Return the [X, Y] coordinate for the center point of the cell that contains the specified text.  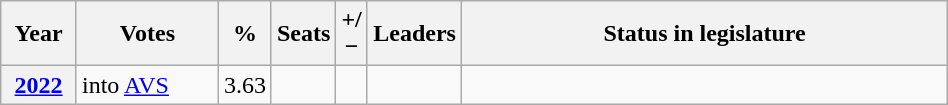
% [244, 34]
Seats [303, 34]
Leaders [414, 34]
Votes [147, 34]
2022 [39, 85]
3.63 [244, 85]
Status in legislature [704, 34]
into AVS [147, 85]
+/− [352, 34]
Year [39, 34]
